Pinpoint the cell where the given text exists, returning its [X, Y] midpoint coordinate. 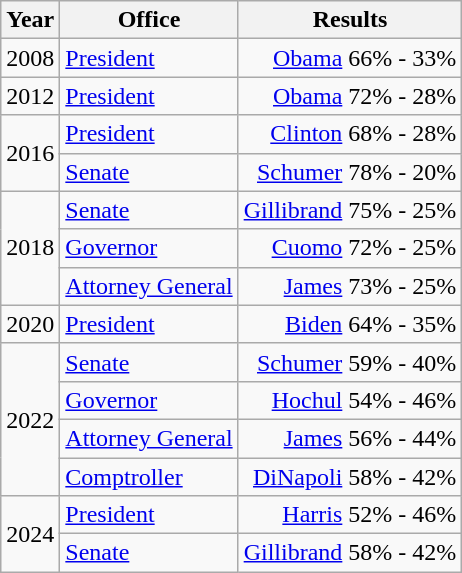
2020 [30, 324]
Clinton 68% - 28% [350, 134]
Cuomo 72% - 25% [350, 248]
Obama 72% - 28% [350, 96]
2022 [30, 419]
Year [30, 20]
Harris 52% - 46% [350, 515]
James 73% - 25% [350, 286]
Gillibrand 58% - 42% [350, 553]
Schumer 59% - 40% [350, 362]
DiNapoli 58% - 42% [350, 477]
2016 [30, 153]
Results [350, 20]
2018 [30, 248]
2012 [30, 96]
2024 [30, 534]
James 56% - 44% [350, 438]
Office [149, 20]
Comptroller [149, 477]
Hochul 54% - 46% [350, 400]
Obama 66% - 33% [350, 58]
Biden 64% - 35% [350, 324]
Schumer 78% - 20% [350, 172]
Gillibrand 75% - 25% [350, 210]
2008 [30, 58]
